Locate the cell with the specified text and output its [X, Y] center coordinate. 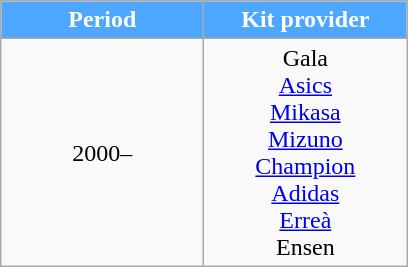
Kit provider [306, 20]
GalaAsicsMikasaMizunoChampionAdidasErreàEnsen [306, 152]
Period [102, 20]
2000– [102, 152]
